Find where the given text appears and provide that cell's center as [x, y] coordinate. 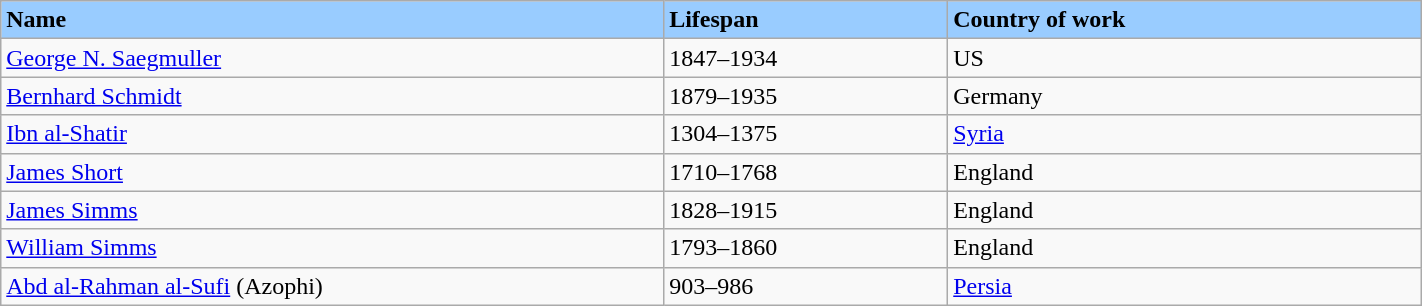
Ibn al-Shatir [332, 134]
Germany [1185, 96]
Persia [1185, 286]
Bernhard Schmidt [332, 96]
US [1185, 58]
1828–1915 [806, 210]
1304–1375 [806, 134]
Syria [1185, 134]
James Short [332, 172]
Country of work [1185, 20]
George N. Saegmuller [332, 58]
Abd al-Rahman al-Sufi (Azophi) [332, 286]
William Simms [332, 248]
Lifespan [806, 20]
Name [332, 20]
1710–1768 [806, 172]
1847–1934 [806, 58]
1879–1935 [806, 96]
James Simms [332, 210]
903–986 [806, 286]
1793–1860 [806, 248]
